Pinpoint the cell where the given text exists, returning its [X, Y] midpoint coordinate. 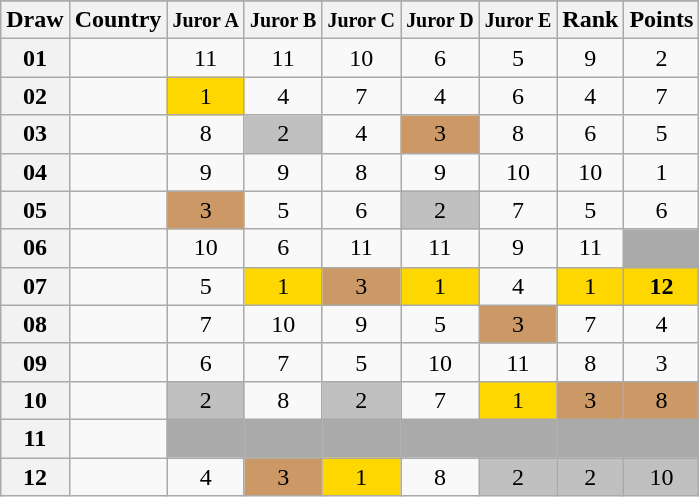
Juror B [283, 20]
Draw [35, 20]
01 [35, 58]
Points [662, 20]
Juror E [518, 20]
08 [35, 324]
Rank [590, 20]
05 [35, 210]
06 [35, 248]
Juror D [440, 20]
02 [35, 96]
Country [118, 20]
04 [35, 172]
07 [35, 286]
Juror A [206, 20]
Juror C [362, 20]
09 [35, 362]
03 [35, 134]
